Return (X, Y) of the center of cell containing provided text 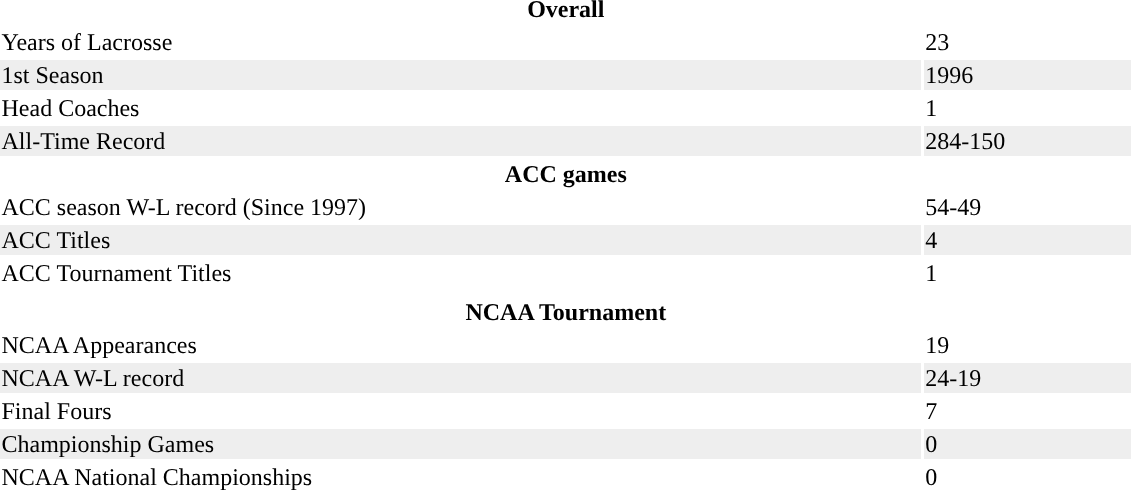
Championship Games (460, 444)
1st Season (460, 75)
NCAA W-L record (460, 378)
ACC Tournament Titles (460, 273)
NCAA Appearances (460, 345)
All-Time Record (460, 141)
ACC season W-L record (Since 1997) (460, 207)
ACC Titles (460, 240)
Head Coaches (460, 108)
Final Fours (460, 411)
Years of Lacrosse (460, 42)
